Scan for the cell matching the given text and deliver its (x, y) coordinate at center. 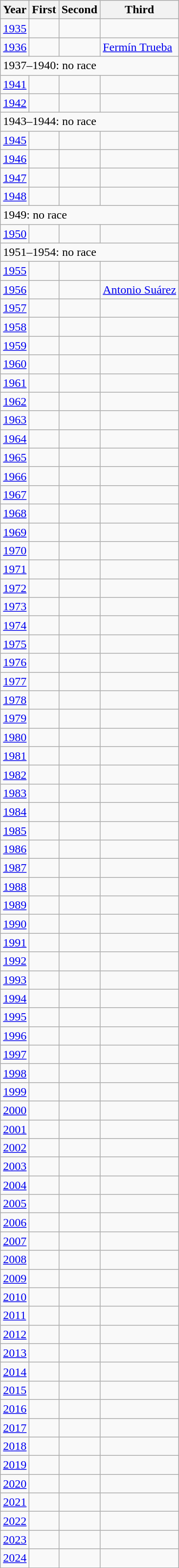
2004 (15, 1185)
Third (140, 10)
1967 (15, 495)
1937–1940: no race (90, 66)
1977 (15, 681)
1979 (15, 719)
1981 (15, 756)
1950 (15, 234)
1985 (15, 831)
2009 (15, 1278)
2012 (15, 1334)
2016 (15, 1409)
First (44, 10)
1975 (15, 644)
1989 (15, 905)
2018 (15, 1446)
1958 (15, 327)
1962 (15, 401)
1972 (15, 588)
1983 (15, 793)
1999 (15, 1092)
2005 (15, 1204)
1959 (15, 346)
1982 (15, 774)
1997 (15, 1054)
1986 (15, 849)
2010 (15, 1297)
1935 (15, 28)
Second (79, 10)
1987 (15, 868)
2024 (15, 1558)
1936 (15, 47)
1968 (15, 513)
2002 (15, 1148)
1994 (15, 998)
1943–1944: no race (90, 122)
1955 (15, 271)
1995 (15, 1017)
1945 (15, 140)
1969 (15, 532)
1966 (15, 476)
Antonio Suárez (140, 290)
2014 (15, 1371)
1974 (15, 625)
Year (15, 10)
1964 (15, 439)
2021 (15, 1502)
1957 (15, 308)
1991 (15, 943)
2008 (15, 1260)
1947 (15, 177)
1978 (15, 700)
1988 (15, 887)
2023 (15, 1540)
2013 (15, 1353)
2006 (15, 1222)
2003 (15, 1167)
1949: no race (90, 215)
1965 (15, 457)
2015 (15, 1390)
2001 (15, 1129)
1992 (15, 961)
1956 (15, 290)
1963 (15, 420)
1976 (15, 663)
1946 (15, 159)
1941 (15, 84)
1961 (15, 383)
2019 (15, 1465)
1971 (15, 570)
1951–1954: no race (90, 252)
1980 (15, 737)
1960 (15, 364)
1942 (15, 103)
1990 (15, 924)
1970 (15, 551)
1973 (15, 607)
2011 (15, 1316)
1996 (15, 1036)
1984 (15, 812)
2007 (15, 1241)
Fermín Trueba (140, 47)
2000 (15, 1110)
2022 (15, 1521)
1948 (15, 196)
1993 (15, 980)
2017 (15, 1428)
2020 (15, 1484)
1998 (15, 1073)
